Determine the [X, Y] coordinate at the center of the cell enclosing the given text.  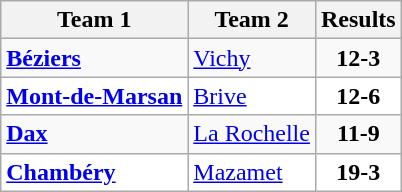
Mazamet [252, 172]
La Rochelle [252, 134]
Vichy [252, 58]
Brive [252, 96]
Results [358, 20]
Mont-de-Marsan [94, 96]
19-3 [358, 172]
12-6 [358, 96]
Team 1 [94, 20]
Team 2 [252, 20]
Dax [94, 134]
12-3 [358, 58]
11-9 [358, 134]
Chambéry [94, 172]
Béziers [94, 58]
